Output the (x, y) coordinate of the center of the cell containing the given text.  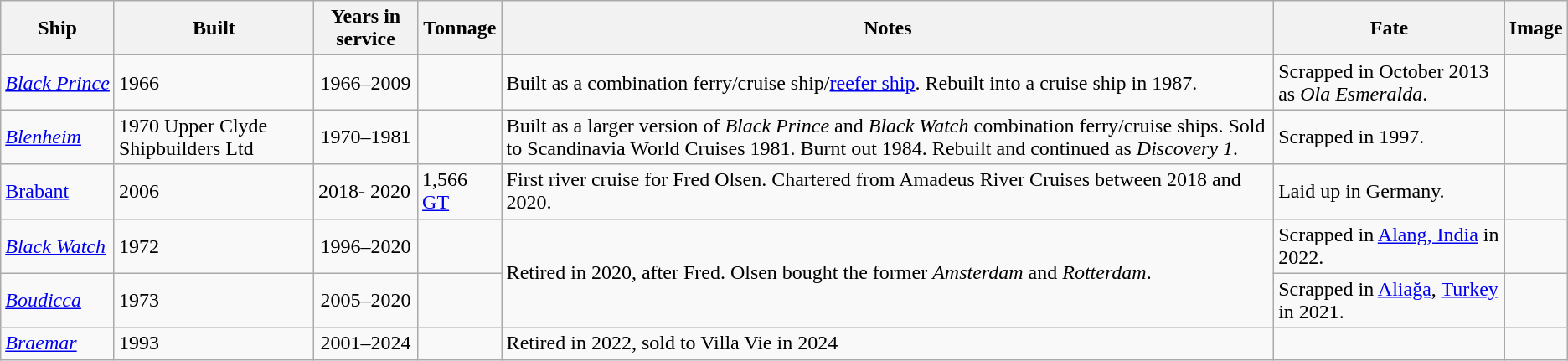
1966–2009 (366, 82)
Scrapped in October 2013 as Ola Esmeralda. (1389, 82)
2005–2020 (366, 300)
Image (1536, 28)
Tonnage (460, 28)
Built (214, 28)
Boudicca (58, 300)
Black Watch (58, 246)
First river cruise for Fred Olsen. Chartered from Amadeus River Cruises between 2018 and 2020. (888, 191)
Blenheim (58, 137)
Scrapped in 1997. (1389, 137)
Braemar (58, 343)
Fate (1389, 28)
Black Prince (58, 82)
Built as a combination ferry/cruise ship/reefer ship. Rebuilt into a cruise ship in 1987. (888, 82)
Ship (58, 28)
1970–1981 (366, 137)
Scrapped in Alang, India in 2022. (1389, 246)
1973 (214, 300)
1996–2020 (366, 246)
1966 (214, 82)
Notes (888, 28)
2018- 2020 (366, 191)
2001–2024 (366, 343)
Laid up in Germany. (1389, 191)
1972 (214, 246)
Retired in 2022, sold to Villa Vie in 2024 (888, 343)
Scrapped in Aliağa, Turkey in 2021. (1389, 300)
1,566 GT (460, 191)
1993 (214, 343)
Brabant (58, 191)
2006 (214, 191)
1970 Upper Clyde Shipbuilders Ltd (214, 137)
Retired in 2020, after Fred. Olsen bought the former Amsterdam and Rotterdam. (888, 273)
Years in service (366, 28)
